Scan for the cell matching the given text and deliver its [X, Y] coordinate at center. 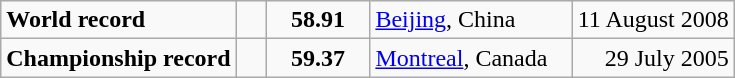
59.37 [318, 58]
Championship record [118, 58]
11 August 2008 [653, 20]
Montreal, Canada [471, 58]
World record [118, 20]
58.91 [318, 20]
Beijing, China [471, 20]
29 July 2005 [653, 58]
